Scan for the cell matching the given text and deliver its (x, y) coordinate at center. 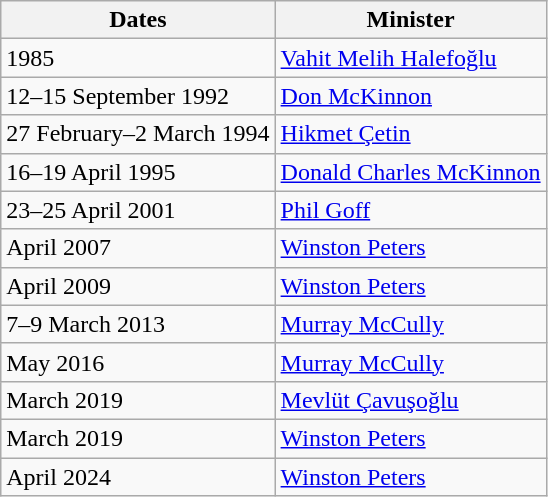
Dates (138, 20)
April 2024 (138, 477)
Hikmet Çetin (410, 134)
Minister (410, 20)
16–19 April 1995 (138, 172)
April 2007 (138, 248)
12–15 September 1992 (138, 96)
Vahit Melih Halefoğlu (410, 58)
Donald Charles McKinnon (410, 172)
May 2016 (138, 362)
Mevlüt Çavuşoğlu (410, 400)
27 February–2 March 1994 (138, 134)
7–9 March 2013 (138, 324)
Don McKinnon (410, 96)
April 2009 (138, 286)
23–25 April 2001 (138, 210)
Phil Goff (410, 210)
1985 (138, 58)
